Identify which cell holds the provided text, then report its (X, Y) central coordinate. 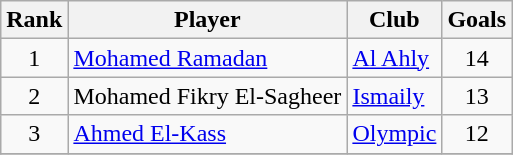
Al Ahly (394, 58)
Mohamed Ramadan (208, 58)
12 (477, 134)
13 (477, 96)
2 (34, 96)
Ismaily (394, 96)
Club (394, 20)
Ahmed El-Kass (208, 134)
Goals (477, 20)
14 (477, 58)
Rank (34, 20)
Player (208, 20)
1 (34, 58)
3 (34, 134)
Olympic (394, 134)
Mohamed Fikry El-Sagheer (208, 96)
